Identify which cell holds the provided text, then report its [X, Y] central coordinate. 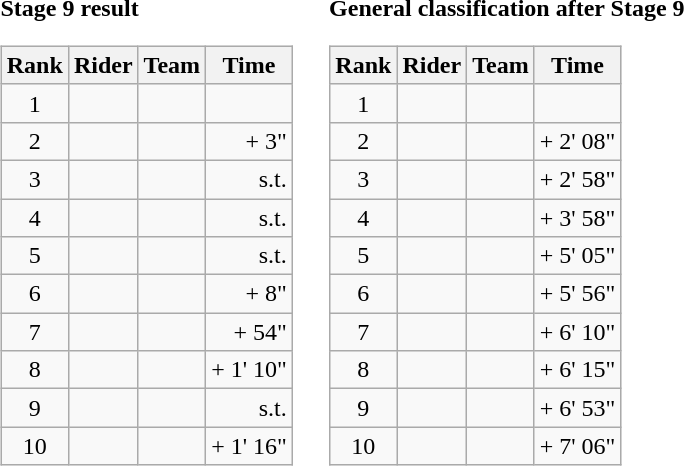
+ 8" [250, 294]
+ 2' 58" [578, 179]
+ 1' 16" [250, 446]
+ 6' 53" [578, 408]
+ 1' 10" [250, 370]
+ 3" [250, 141]
+ 7' 06" [578, 446]
+ 6' 10" [578, 332]
+ 6' 15" [578, 370]
+ 5' 56" [578, 294]
+ 3' 58" [578, 217]
+ 5' 05" [578, 256]
+ 54" [250, 332]
+ 2' 08" [578, 141]
